From the cell containing the given text, extract its center point as [x, y] coordinate. 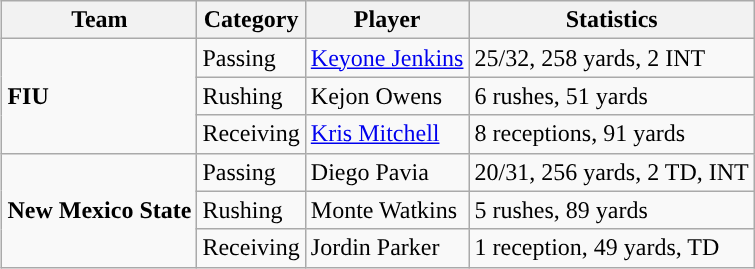
Jordin Parker [387, 248]
New Mexico State [100, 210]
5 rushes, 89 yards [612, 210]
Keyone Jenkins [387, 58]
Team [100, 20]
Category [251, 20]
Player [387, 20]
Monte Watkins [387, 210]
20/31, 256 yards, 2 TD, INT [612, 172]
Kejon Owens [387, 96]
Statistics [612, 20]
6 rushes, 51 yards [612, 96]
1 reception, 49 yards, TD [612, 248]
FIU [100, 96]
8 receptions, 91 yards [612, 134]
25/32, 258 yards, 2 INT [612, 58]
Kris Mitchell [387, 134]
Diego Pavia [387, 172]
